Provide the [X, Y] coordinate of the cell's center where the given text is located.  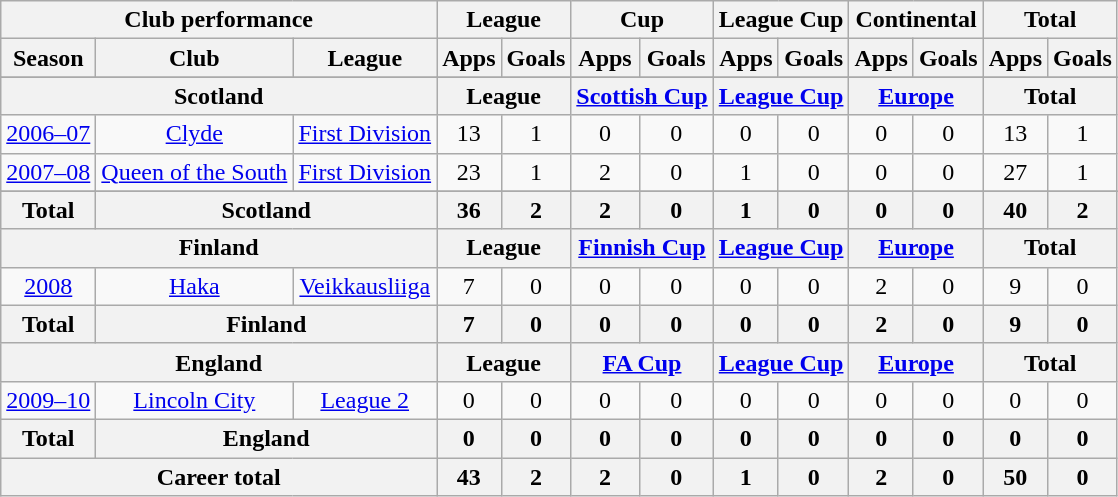
Scottish Cup [642, 96]
FA Cup [642, 362]
Haka [194, 286]
43 [469, 477]
2009–10 [48, 400]
Clyde [194, 134]
27 [1015, 172]
Career total [219, 477]
2008 [48, 286]
23 [469, 172]
Season [48, 58]
2006–07 [48, 134]
2007–08 [48, 172]
50 [1015, 477]
Continental [916, 20]
Queen of the South [194, 172]
League 2 [365, 400]
36 [469, 210]
Club performance [219, 20]
Lincoln City [194, 400]
Veikkausliiga [365, 286]
40 [1015, 210]
Finnish Cup [642, 248]
Club [194, 58]
Cup [642, 20]
